Pinpoint the cell where the given text exists, returning its (x, y) midpoint coordinate. 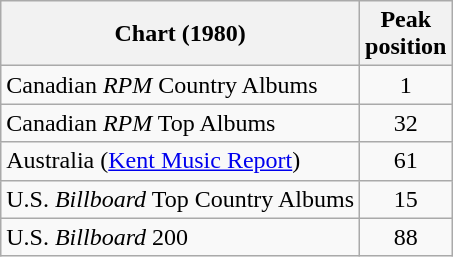
32 (406, 123)
U.S. Billboard 200 (180, 237)
Canadian RPM Country Albums (180, 85)
Australia (Kent Music Report) (180, 161)
15 (406, 199)
Chart (1980) (180, 34)
88 (406, 237)
U.S. Billboard Top Country Albums (180, 199)
Peakposition (406, 34)
Canadian RPM Top Albums (180, 123)
61 (406, 161)
1 (406, 85)
